Output the [x, y] coordinate of the center of the cell containing the given text.  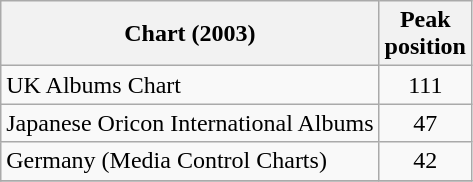
Chart (2003) [190, 34]
42 [425, 161]
111 [425, 85]
UK Albums Chart [190, 85]
Japanese Oricon International Albums [190, 123]
Peakposition [425, 34]
Germany (Media Control Charts) [190, 161]
47 [425, 123]
